Provide the [x, y] coordinate of the cell's center where the given text is located.  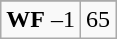
WF –1 [41, 20]
65 [98, 20]
